For the text-containing cell, return its midpoint in (x, y) coordinate format. 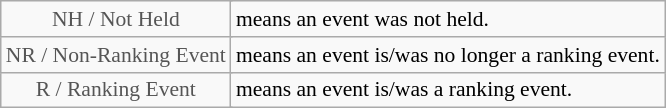
R / Ranking Event (116, 90)
NR / Non-Ranking Event (116, 55)
means an event is/was no longer a ranking event. (448, 55)
means an event was not held. (448, 19)
NH / Not Held (116, 19)
means an event is/was a ranking event. (448, 90)
